Detect which cell encompasses the target text, then output its [X, Y] center coordinate. 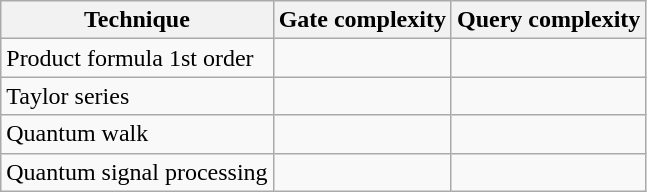
Taylor series [137, 96]
Gate complexity [362, 20]
Quantum signal processing [137, 172]
Quantum walk [137, 134]
Technique [137, 20]
Product formula 1st order [137, 58]
Query complexity [548, 20]
